Return (X, Y) of the center of cell containing provided text 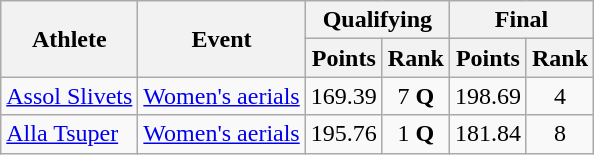
181.84 (488, 134)
Alla Tsuper (70, 134)
Final (521, 20)
198.69 (488, 96)
4 (560, 96)
8 (560, 134)
Athlete (70, 39)
Qualifying (377, 20)
169.39 (344, 96)
Event (222, 39)
Assol Slivets (70, 96)
7 Q (416, 96)
1 Q (416, 134)
195.76 (344, 134)
